Output the [X, Y] coordinate of the center of the cell containing the given text.  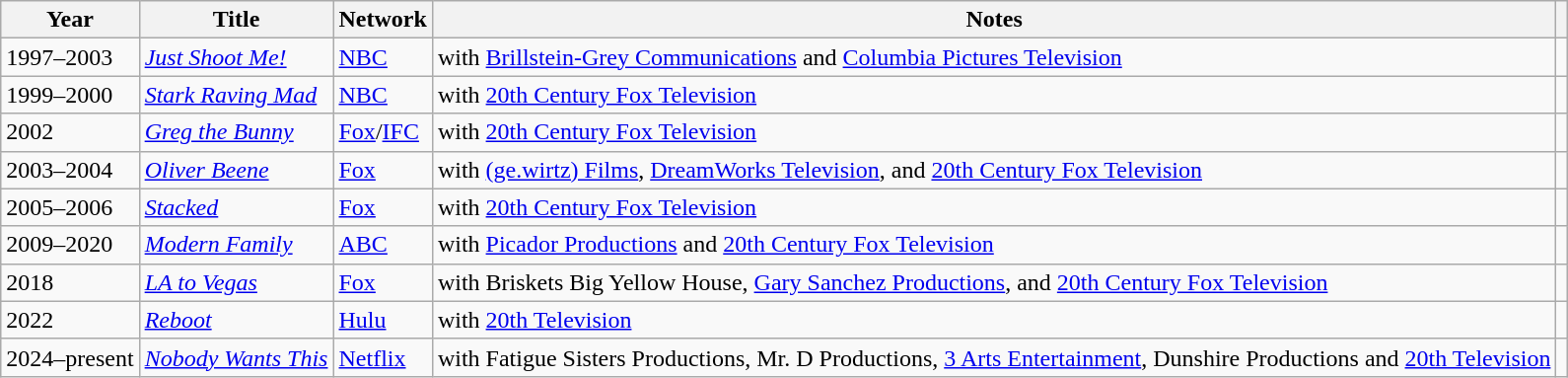
Greg the Bunny [237, 132]
2002 [70, 132]
1997–2003 [70, 57]
ABC [383, 245]
Oliver Beene [237, 170]
with Brillstein-Grey Communications and Columbia Pictures Television [994, 57]
Notes [994, 20]
Just Shoot Me! [237, 57]
Stark Raving Mad [237, 95]
Modern Family [237, 245]
Netflix [383, 357]
Reboot [237, 320]
with Fatigue Sisters Productions, Mr. D Productions, 3 Arts Entertainment, Dunshire Productions and 20th Television [994, 357]
2024–present [70, 357]
Fox/IFC [383, 132]
with Picador Productions and 20th Century Fox Television [994, 245]
Stacked [237, 207]
with Briskets Big Yellow House, Gary Sanchez Productions, and 20th Century Fox Television [994, 282]
Network [383, 20]
with (ge.wirtz) Films, DreamWorks Television, and 20th Century Fox Television [994, 170]
2018 [70, 282]
1999–2000 [70, 95]
LA to Vegas [237, 282]
2022 [70, 320]
2003–2004 [70, 170]
Title [237, 20]
2009–2020 [70, 245]
2005–2006 [70, 207]
Nobody Wants This [237, 357]
with 20th Television [994, 320]
Hulu [383, 320]
Year [70, 20]
